Return the (X, Y) coordinate for the center point of the cell that contains the specified text.  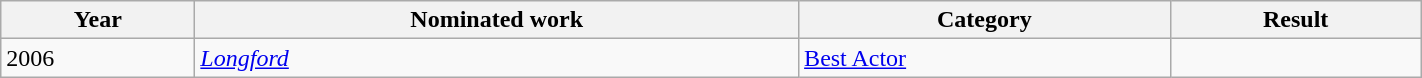
Year (98, 20)
Category (985, 20)
Longford (497, 58)
Result (1296, 20)
Nominated work (497, 20)
2006 (98, 58)
Best Actor (985, 58)
